Provide the [x, y] coordinate of the cell's center where the given text is located.  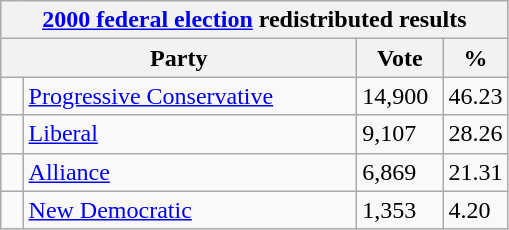
28.26 [476, 134]
Party [179, 58]
1,353 [400, 210]
% [476, 58]
6,869 [400, 172]
4.20 [476, 210]
21.31 [476, 172]
46.23 [476, 96]
9,107 [400, 134]
Alliance [190, 172]
2000 federal election redistributed results [254, 20]
Vote [400, 58]
Progressive Conservative [190, 96]
14,900 [400, 96]
Liberal [190, 134]
New Democratic [190, 210]
